Identify which cell holds the provided text, then report its (x, y) central coordinate. 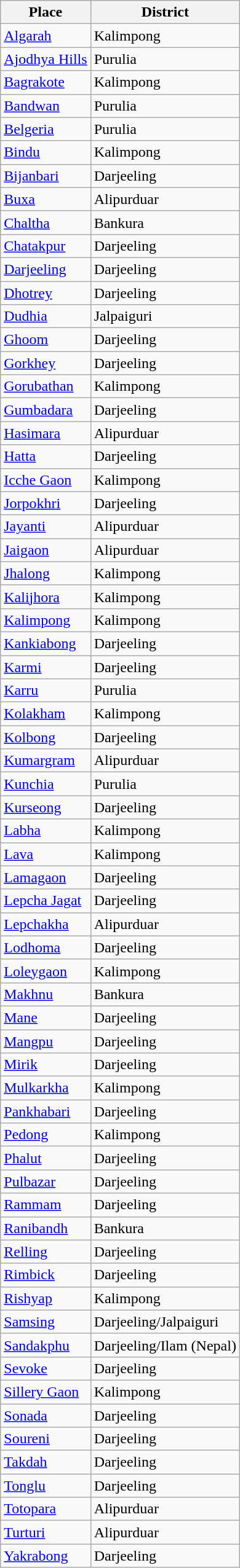
Bindu (46, 152)
Tonglu (46, 1486)
Belgeria (46, 129)
Kurseong (46, 807)
Ajodhya Hills (46, 59)
Jalpaiguri (165, 316)
Jaigaon (46, 550)
Ghoom (46, 340)
Hasimara (46, 433)
Loleygaon (46, 971)
Gorubathan (46, 386)
Ranibandh (46, 1228)
Hatta (46, 457)
Sillery Gaon (46, 1392)
Relling (46, 1252)
Rimbick (46, 1275)
Pulbazar (46, 1182)
Gumbadara (46, 410)
Darjeeling/Jalpaiguri (165, 1322)
Mirik (46, 1065)
Bijanbari (46, 176)
Labha (46, 831)
Totopara (46, 1509)
Buxa (46, 199)
Mangpu (46, 1041)
Pedong (46, 1135)
Darjeeling/Ilam (Nepal) (165, 1345)
Chatakpur (46, 246)
Jayanti (46, 527)
Sonada (46, 1415)
Soureni (46, 1439)
Sevoke (46, 1368)
Jorpokhri (46, 503)
Takdah (46, 1462)
Lava (46, 854)
Jhalong (46, 573)
Mane (46, 1017)
Bandwan (46, 106)
Kolbong (46, 737)
Rishyap (46, 1298)
Kalijhora (46, 597)
Karmi (46, 667)
Icche Gaon (46, 480)
Chaltha (46, 222)
Rammam (46, 1205)
Bagrakote (46, 82)
Kumargram (46, 761)
Algarah (46, 36)
District (165, 12)
Gorkhey (46, 363)
Turturi (46, 1532)
Mulkarkha (46, 1088)
Lepcha Jagat (46, 901)
Kunchia (46, 784)
Sandakphu (46, 1345)
Dhotrey (46, 293)
Samsing (46, 1322)
Lamagaon (46, 877)
Yakrabong (46, 1556)
Kolakham (46, 714)
Makhnu (46, 994)
Karru (46, 691)
Phalut (46, 1158)
Dudhia (46, 316)
Lepchakha (46, 924)
Pankhabari (46, 1111)
Place (46, 12)
Kankiabong (46, 643)
Lodhoma (46, 947)
